Find where the given text appears and provide that cell's center as [X, Y] coordinate. 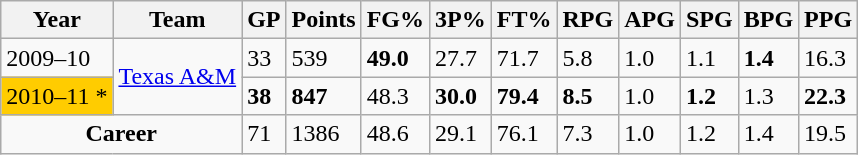
Texas A&M [178, 77]
Team [178, 20]
71.7 [524, 58]
71 [264, 134]
33 [264, 58]
FG% [395, 20]
539 [324, 58]
Points [324, 20]
7.3 [588, 134]
30.0 [460, 96]
22.3 [828, 96]
2010–11 * [57, 96]
5.8 [588, 58]
1386 [324, 134]
PPG [828, 20]
847 [324, 96]
APG [650, 20]
Year [57, 20]
BPG [768, 20]
49.0 [395, 58]
38 [264, 96]
48.3 [395, 96]
RPG [588, 20]
FT% [524, 20]
1.3 [768, 96]
Career [122, 134]
19.5 [828, 134]
2009–10 [57, 58]
79.4 [524, 96]
3P% [460, 20]
27.7 [460, 58]
48.6 [395, 134]
8.5 [588, 96]
1.1 [709, 58]
GP [264, 20]
76.1 [524, 134]
SPG [709, 20]
16.3 [828, 58]
29.1 [460, 134]
